Provide the [x, y] coordinate of the cell's center where the given text is located.  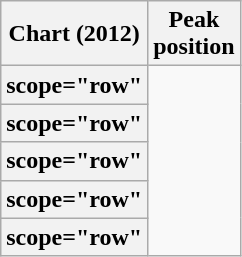
Peakposition [194, 34]
Chart (2012) [74, 34]
